Return (X, Y) of the center of cell containing provided text 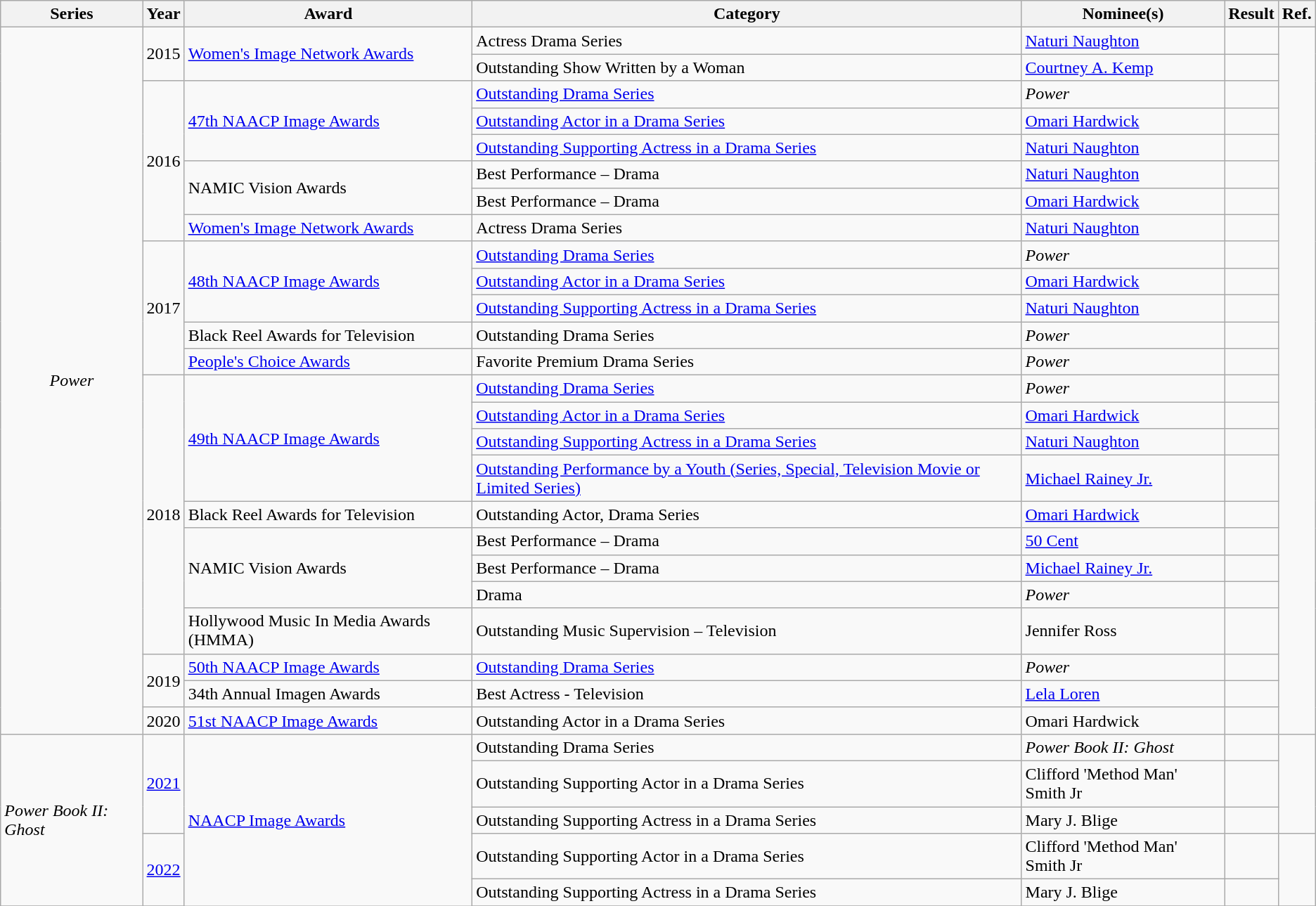
2016 (163, 161)
Result (1251, 14)
Year (163, 14)
2022 (163, 870)
Hollywood Music In Media Awards (HMMA) (328, 631)
2018 (163, 515)
Lela Loren (1123, 694)
2015 (163, 54)
2020 (163, 720)
Outstanding Show Written by a Woman (747, 67)
Ref. (1296, 14)
Nominee(s) (1123, 14)
Favorite Premium Drama Series (747, 362)
48th NAACP Image Awards (328, 281)
50 Cent (1123, 541)
Outstanding Actor, Drama Series (747, 515)
Courtney A. Kemp (1123, 67)
Best Actress - Television (747, 694)
2019 (163, 680)
Series (72, 14)
2021 (163, 783)
Outstanding Music Supervision – Television (747, 631)
Category (747, 14)
49th NAACP Image Awards (328, 439)
2017 (163, 308)
People's Choice Awards (328, 362)
51st NAACP Image Awards (328, 720)
Outstanding Performance by a Youth (Series, Special, Television Movie or Limited Series) (747, 478)
47th NAACP Image Awards (328, 121)
NAACP Image Awards (328, 820)
Drama (747, 595)
Jennifer Ross (1123, 631)
50th NAACP Image Awards (328, 667)
34th Annual Imagen Awards (328, 694)
Award (328, 14)
